Capture the cell that displays the provided text and extract its [x, y] central coordinate. 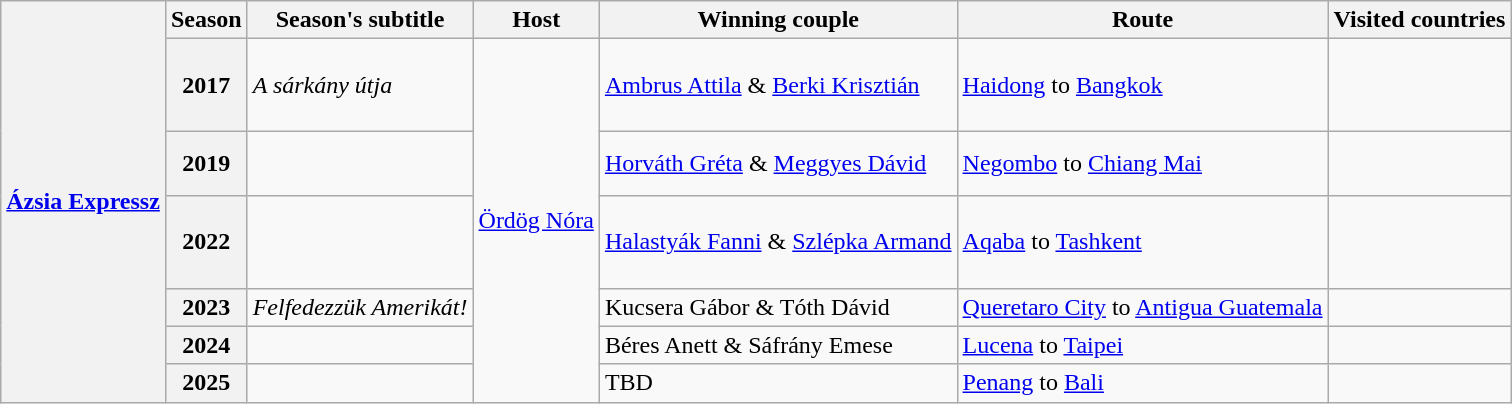
2024 [206, 345]
Ördög Nóra [536, 220]
Negombo to Chiang Mai [1142, 164]
Felfedezzük Amerikát! [360, 307]
TBD [778, 383]
2023 [206, 307]
Route [1142, 20]
Ambrus Attila & Berki Krisztián [778, 85]
Aqaba to Tashkent [1142, 242]
Ázsia Expressz [84, 202]
Béres Anett & Sáfrány Emese [778, 345]
2025 [206, 383]
Season [206, 20]
Visited countries [1420, 20]
Lucena to Taipei [1142, 345]
Season's subtitle [360, 20]
Haidong to Bangkok [1142, 85]
Kucsera Gábor & Tóth Dávid [778, 307]
Halastyák Fanni & Szlépka Armand [778, 242]
2019 [206, 164]
2017 [206, 85]
Winning couple [778, 20]
Queretaro City to Antigua Guatemala [1142, 307]
Horváth Gréta & Meggyes Dávid [778, 164]
Host [536, 20]
A sárkány útja [360, 85]
2022 [206, 242]
Penang to Bali [1142, 383]
